Return (X, Y) of the center of cell containing provided text 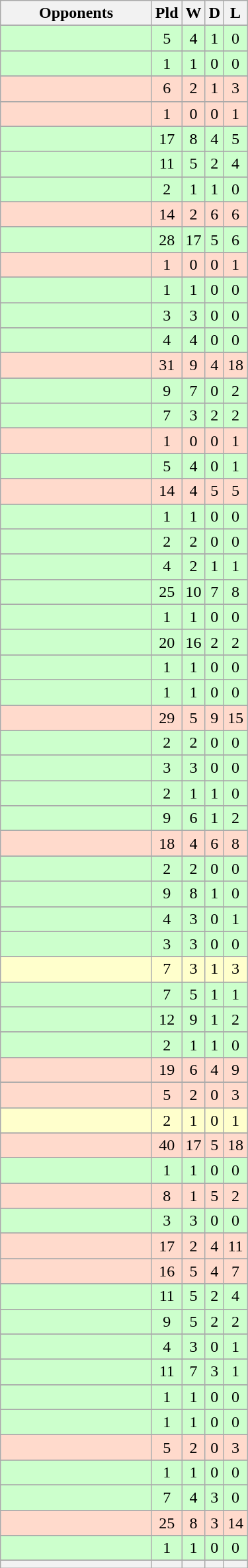
31 (167, 366)
Opponents (77, 13)
W (193, 13)
20 (167, 642)
L (235, 13)
40 (167, 1146)
Pld (167, 13)
D (214, 13)
29 (167, 717)
15 (235, 717)
19 (167, 1070)
28 (167, 239)
12 (167, 1019)
10 (193, 592)
